Scan for the cell matching the given text and deliver its [X, Y] coordinate at center. 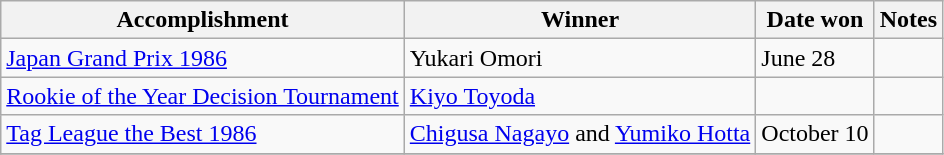
Japan Grand Prix 1986 [203, 58]
Chigusa Nagayo and Yumiko Hotta [580, 134]
October 10 [815, 134]
Yukari Omori [580, 58]
Notes [908, 20]
Winner [580, 20]
Rookie of the Year Decision Tournament [203, 96]
Accomplishment [203, 20]
Tag League the Best 1986 [203, 134]
Kiyo Toyoda [580, 96]
Date won [815, 20]
June 28 [815, 58]
